Scan for the cell matching the given text and deliver its [X, Y] coordinate at center. 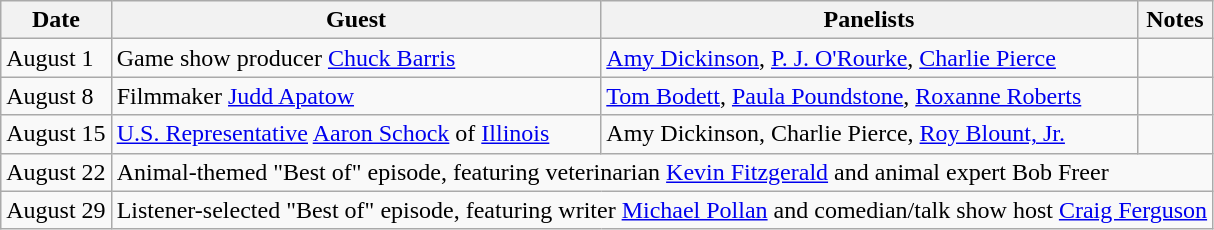
U.S. Representative Aaron Schock of Illinois [356, 134]
August 8 [56, 96]
August 29 [56, 210]
Tom Bodett, Paula Poundstone, Roxanne Roberts [869, 96]
Filmmaker Judd Apatow [356, 96]
August 15 [56, 134]
Game show producer Chuck Barris [356, 58]
Notes [1175, 20]
August 22 [56, 172]
Amy Dickinson, P. J. O'Rourke, Charlie Pierce [869, 58]
Date [56, 20]
Listener-selected "Best of" episode, featuring writer Michael Pollan and comedian/talk show host Craig Ferguson [662, 210]
Panelists [869, 20]
Amy Dickinson, Charlie Pierce, Roy Blount, Jr. [869, 134]
Guest [356, 20]
Animal-themed "Best of" episode, featuring veterinarian Kevin Fitzgerald and animal expert Bob Freer [662, 172]
August 1 [56, 58]
